Capture the cell that displays the provided text and extract its (x, y) central coordinate. 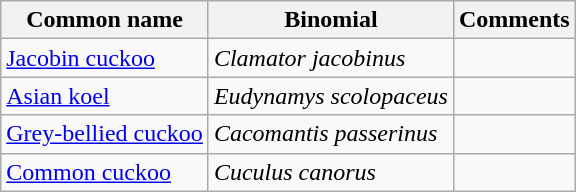
Jacobin cuckoo (105, 58)
Grey-bellied cuckoo (105, 134)
Cacomantis passerinus (330, 134)
Cuculus canorus (330, 172)
Comments (514, 20)
Asian koel (105, 96)
Common name (105, 20)
Clamator jacobinus (330, 58)
Binomial (330, 20)
Common cuckoo (105, 172)
Eudynamys scolopaceus (330, 96)
